Return (X, Y) of the center of cell containing provided text 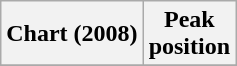
Chart (2008) (72, 34)
Peakposition (189, 34)
